Output the (x, y) coordinate of the center of the cell containing the given text.  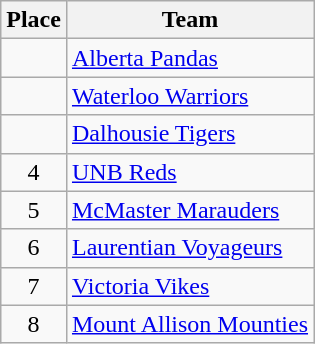
8 (34, 324)
UNB Reds (190, 172)
Victoria Vikes (190, 286)
Place (34, 20)
McMaster Marauders (190, 210)
7 (34, 286)
5 (34, 210)
6 (34, 248)
Alberta Pandas (190, 58)
Waterloo Warriors (190, 96)
Dalhousie Tigers (190, 134)
Team (190, 20)
Laurentian Voyageurs (190, 248)
Mount Allison Mounties (190, 324)
4 (34, 172)
